Extract the (X, Y) coordinate from the center of the cell holding the provided text.  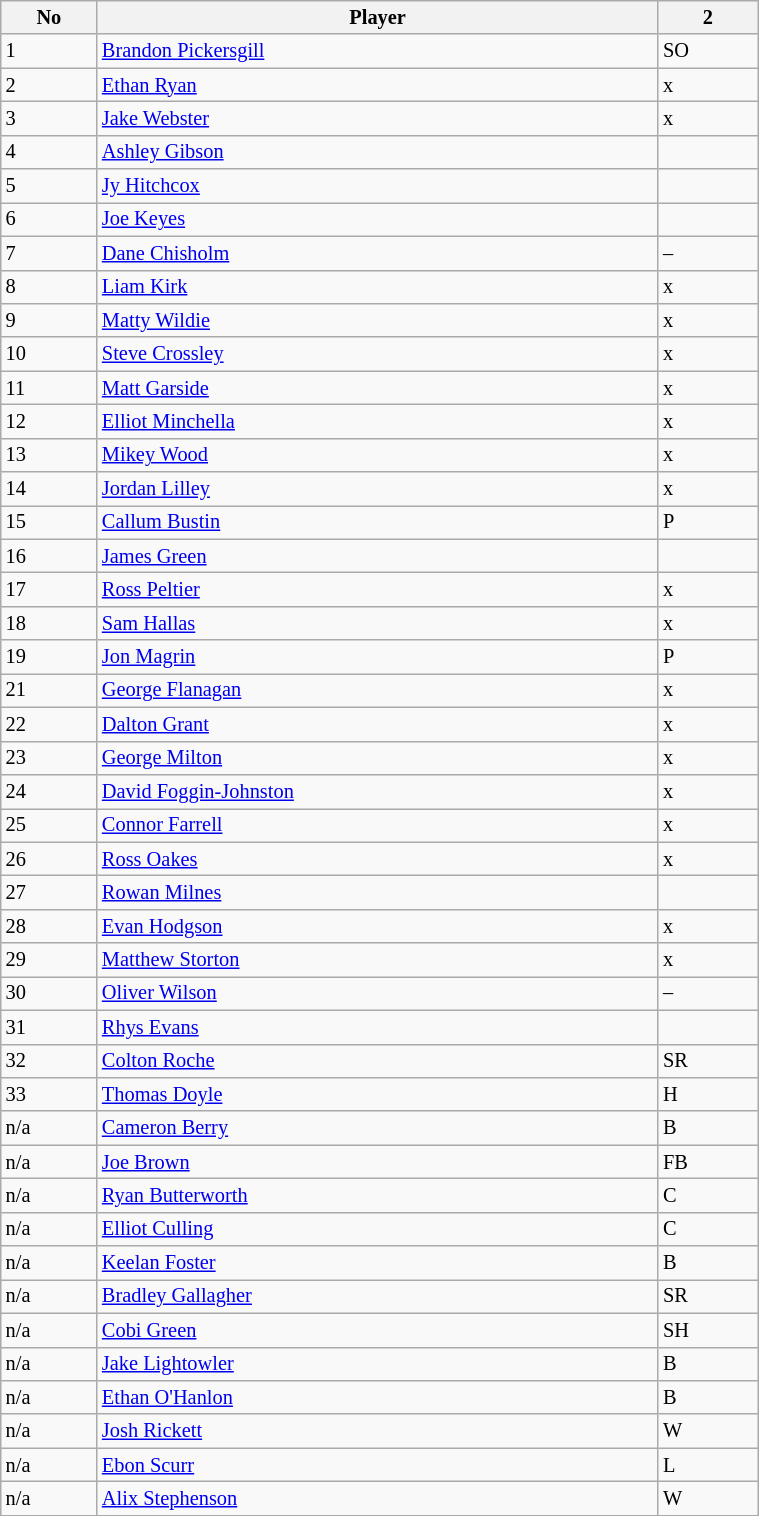
9 (49, 320)
Liam Kirk (378, 287)
Josh Rickett (378, 1431)
George Flanagan (378, 690)
James Green (378, 556)
Callum Bustin (378, 522)
10 (49, 354)
33 (49, 1094)
Sam Hallas (378, 623)
Joe Brown (378, 1162)
18 (49, 623)
29 (49, 960)
Rowan Milnes (378, 892)
Elliot Minchella (378, 421)
Jon Magrin (378, 657)
22 (49, 724)
Brandon Pickersgill (378, 51)
Mikey Wood (378, 455)
Matthew Storton (378, 960)
26 (49, 859)
11 (49, 388)
FB (708, 1162)
32 (49, 1061)
No (49, 17)
David Foggin-Johnston (378, 791)
17 (49, 589)
8 (49, 287)
1 (49, 51)
Bradley Gallagher (378, 1296)
Joe Keyes (378, 219)
31 (49, 1027)
6 (49, 219)
SO (708, 51)
5 (49, 186)
Elliot Culling (378, 1229)
21 (49, 690)
23 (49, 758)
Ross Peltier (378, 589)
Cameron Berry (378, 1128)
Matty Wildie (378, 320)
Ethan Ryan (378, 85)
Matt Garside (378, 388)
3 (49, 118)
Rhys Evans (378, 1027)
27 (49, 892)
Ebon Scurr (378, 1465)
Dalton Grant (378, 724)
Steve Crossley (378, 354)
Jake Webster (378, 118)
4 (49, 152)
George Milton (378, 758)
Ethan O'Hanlon (378, 1397)
15 (49, 522)
Thomas Doyle (378, 1094)
Ryan Butterworth (378, 1195)
12 (49, 421)
16 (49, 556)
Dane Chisholm (378, 253)
24 (49, 791)
Evan Hodgson (378, 926)
7 (49, 253)
Jy Hitchcox (378, 186)
SH (708, 1330)
Colton Roche (378, 1061)
19 (49, 657)
Jake Lightowler (378, 1364)
13 (49, 455)
28 (49, 926)
Cobi Green (378, 1330)
30 (49, 993)
Oliver Wilson (378, 993)
Alix Stephenson (378, 1498)
Keelan Foster (378, 1263)
Player (378, 17)
H (708, 1094)
Ashley Gibson (378, 152)
Connor Farrell (378, 825)
14 (49, 489)
25 (49, 825)
L (708, 1465)
Ross Oakes (378, 859)
Jordan Lilley (378, 489)
